Identify which cell holds the provided text, then report its [X, Y] central coordinate. 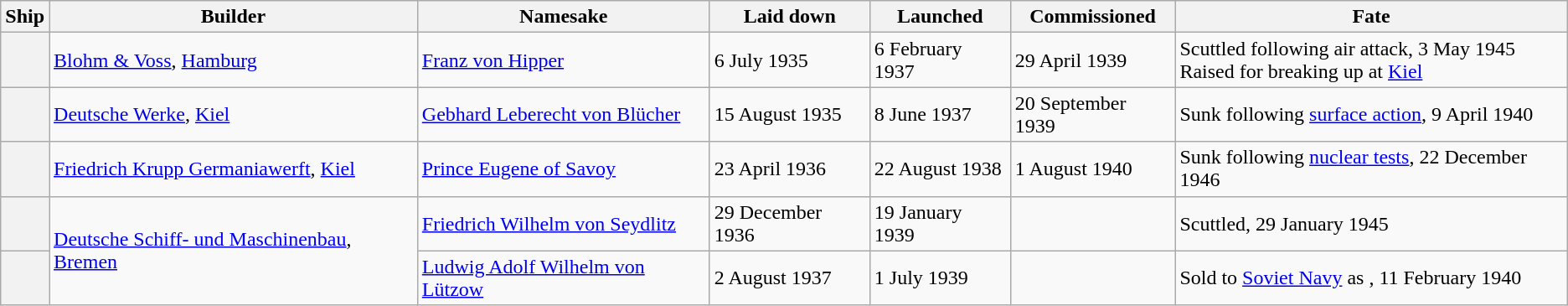
Blohm & Voss, Hamburg [234, 60]
Builder [234, 17]
Launched [940, 17]
15 August 1935 [789, 114]
Deutsche Werke, Kiel [234, 114]
Scuttled following air attack, 3 May 1945Raised for breaking up at Kiel [1371, 60]
Deutsche Schiff- und Maschinenbau, Bremen [234, 251]
Sunk following surface action, 9 April 1940 [1371, 114]
Prince Eugene of Savoy [563, 169]
6 July 1935 [789, 60]
8 June 1937 [940, 114]
Laid down [789, 17]
20 September 1939 [1092, 114]
Scuttled, 29 January 1945 [1371, 223]
1 July 1939 [940, 278]
Gebhard Leberecht von Blücher [563, 114]
19 January 1939 [940, 223]
Fate [1371, 17]
Namesake [563, 17]
29 December 1936 [789, 223]
Franz von Hipper [563, 60]
23 April 1936 [789, 169]
Sold to Soviet Navy as , 11 February 1940 [1371, 278]
Ship [25, 17]
Ludwig Adolf Wilhelm von Lützow [563, 278]
Sunk following nuclear tests, 22 December 1946 [1371, 169]
6 February 1937 [940, 60]
Friedrich Wilhelm von Seydlitz [563, 223]
Commissioned [1092, 17]
1 August 1940 [1092, 169]
2 August 1937 [789, 278]
22 August 1938 [940, 169]
Friedrich Krupp Germaniawerft, Kiel [234, 169]
29 April 1939 [1092, 60]
